Capture the cell that displays the provided text and extract its [X, Y] central coordinate. 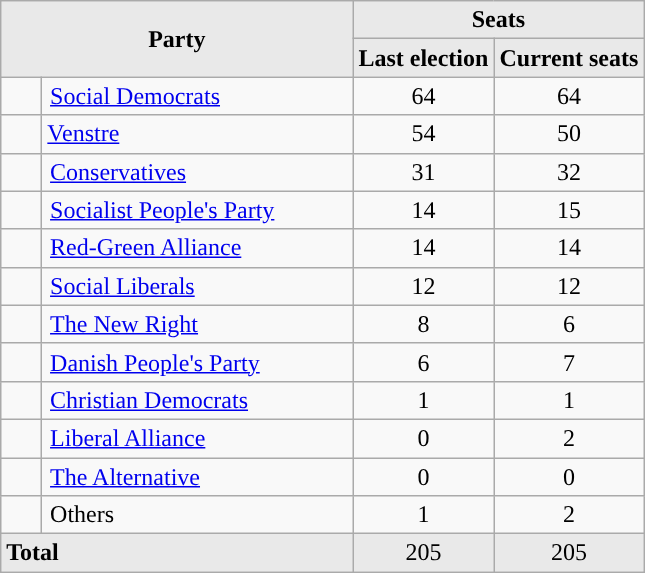
Others [198, 515]
Socialist People's Party [198, 210]
Christian Democrats [198, 400]
The Alternative [198, 477]
8 [424, 324]
Red-Green Alliance [198, 248]
Conservatives [198, 172]
Last election [424, 58]
Social Liberals [198, 286]
7 [569, 362]
32 [569, 172]
Danish People's Party [198, 362]
Seats [498, 20]
Venstre [198, 134]
Current seats [569, 58]
31 [424, 172]
Party [177, 39]
54 [424, 134]
Social Democrats [198, 96]
Total [177, 553]
50 [569, 134]
Liberal Alliance [198, 438]
15 [569, 210]
The New Right [198, 324]
